Output the (x, y) coordinate of the center of the cell containing the given text.  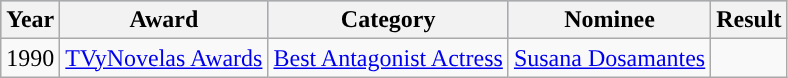
TVyNovelas Awards (164, 58)
Result (749, 20)
Nominee (609, 20)
Susana Dosamantes (609, 58)
Category (388, 20)
Best Antagonist Actress (388, 58)
Award (164, 20)
Year (30, 20)
1990 (30, 58)
